Locate the cell with the specified text and output its (x, y) center coordinate. 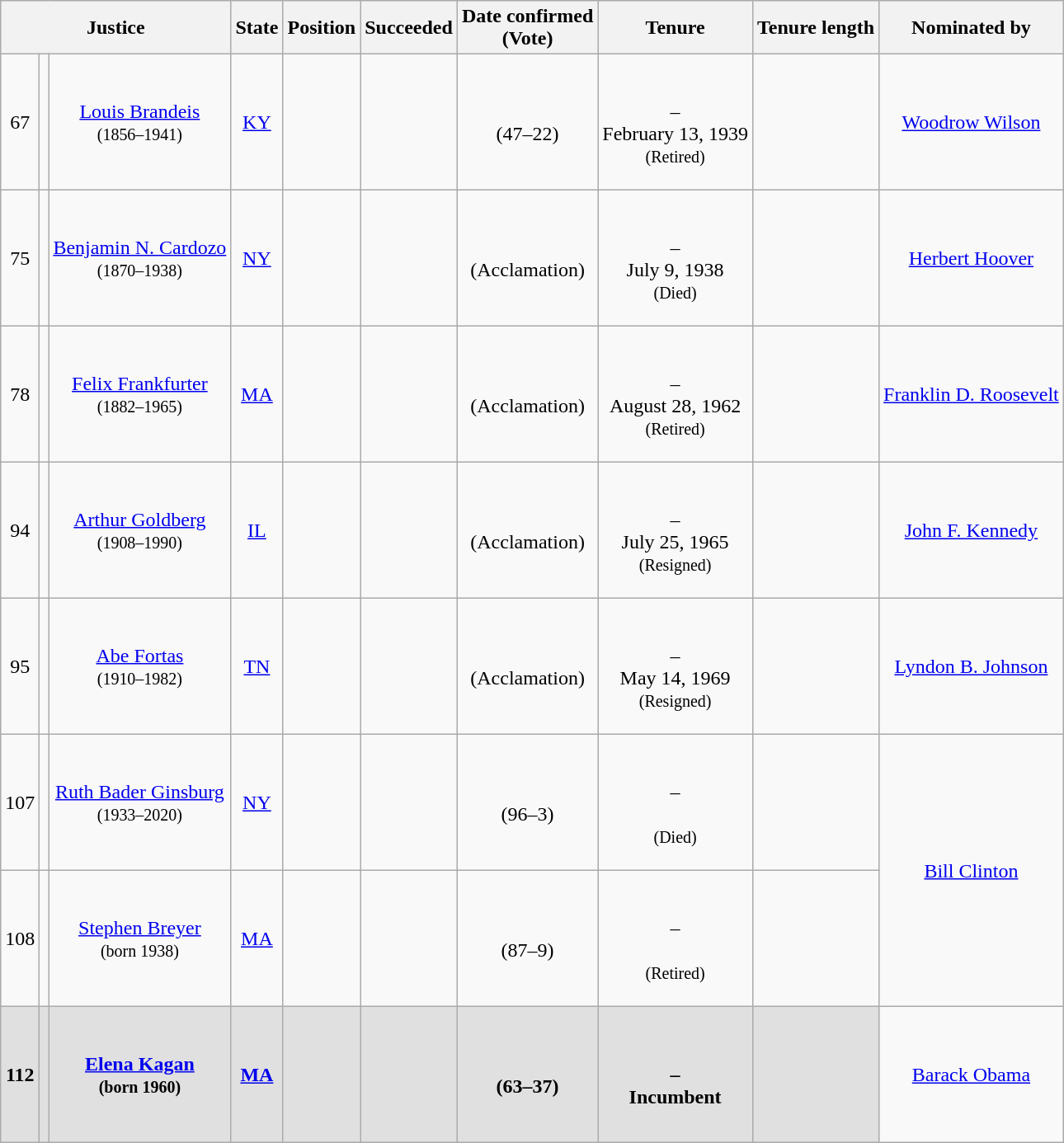
–July 25, 1965(Resigned) (676, 531)
Justice (115, 28)
Tenure (676, 28)
Position (322, 28)
State (257, 28)
(96–3) (527, 803)
Barack Obama (972, 1075)
Herbert Hoover (972, 259)
KY (257, 122)
–(Retired) (676, 938)
Succeeded (409, 28)
TN (257, 666)
Franklin D. Roosevelt (972, 394)
94 (20, 531)
95 (20, 666)
Elena Kagan(born 1960) (140, 1075)
112 (20, 1075)
107 (20, 803)
Arthur Goldberg(1908–1990) (140, 531)
78 (20, 394)
Woodrow Wilson (972, 122)
IL (257, 531)
–August 28, 1962(Retired) (676, 394)
Date confirmed(Vote) (527, 28)
–July 9, 1938(Died) (676, 259)
(47–22) (527, 122)
John F. Kennedy (972, 531)
Abe Fortas(1910–1982) (140, 666)
108 (20, 938)
Ruth Bader Ginsburg(1933–2020) (140, 803)
(87–9) (527, 938)
Felix Frankfurter(1882–1965) (140, 394)
Tenure length (815, 28)
Benjamin N. Cardozo(1870–1938) (140, 259)
–(Died) (676, 803)
Lyndon B. Johnson (972, 666)
Bill Clinton (972, 871)
Nominated by (972, 28)
Stephen Breyer(born 1938) (140, 938)
(63–37) (527, 1075)
–Incumbent (676, 1075)
–May 14, 1969(Resigned) (676, 666)
75 (20, 259)
–February 13, 1939(Retired) (676, 122)
67 (20, 122)
Louis Brandeis(1856–1941) (140, 122)
